Pinpoint the cell where the given text exists, returning its [x, y] midpoint coordinate. 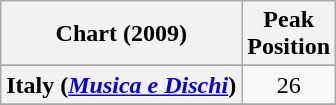
26 [289, 85]
Italy (Musica e Dischi) [122, 85]
Chart (2009) [122, 34]
PeakPosition [289, 34]
